Return the (X, Y) coordinate for the center point of the cell that contains the specified text.  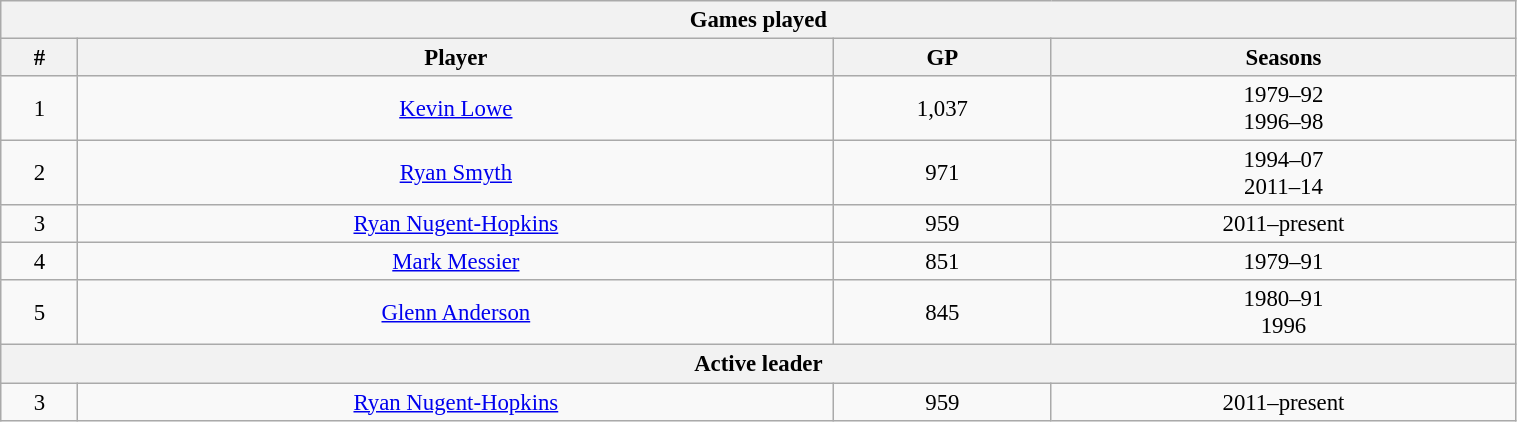
Mark Messier (456, 262)
851 (942, 262)
Seasons (1284, 58)
Player (456, 58)
Active leader (758, 364)
Ryan Smyth (456, 174)
971 (942, 174)
# (40, 58)
1,037 (942, 108)
1979–921996–98 (1284, 108)
GP (942, 58)
1979–91 (1284, 262)
Kevin Lowe (456, 108)
Glenn Anderson (456, 312)
2 (40, 174)
1994–072011–14 (1284, 174)
1980–911996 (1284, 312)
1 (40, 108)
4 (40, 262)
Games played (758, 20)
5 (40, 312)
845 (942, 312)
